From the cell containing the given text, extract its center point as [x, y] coordinate. 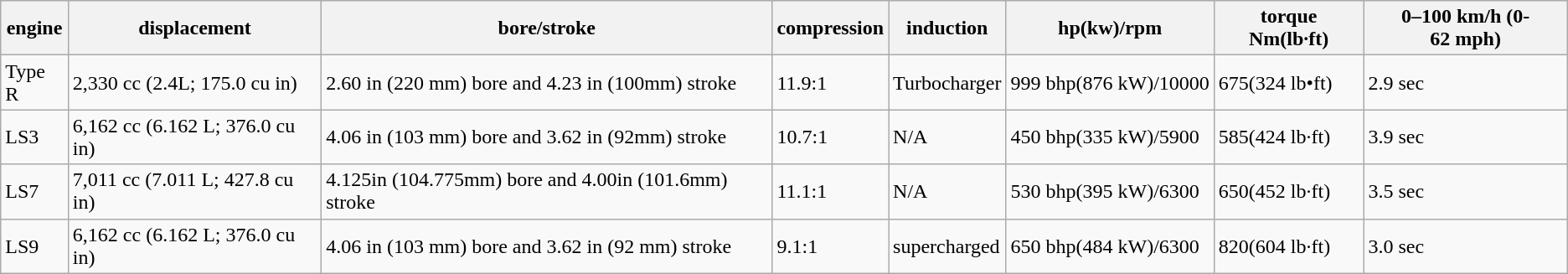
11.1:1 [831, 191]
650(452 lb·ft) [1288, 191]
11.9:1 [831, 82]
650 bhp(484 kW)/6300 [1110, 246]
585(424 lb·ft) [1288, 137]
induction [947, 28]
Type R [35, 82]
LS7 [35, 191]
engine [35, 28]
3.5 sec [1466, 191]
LS9 [35, 246]
10.7:1 [831, 137]
bore/stroke [547, 28]
3.0 sec [1466, 246]
hp(kw)/rpm [1110, 28]
torque Nm(lb·ft) [1288, 28]
450 bhp(335 kW)/5900 [1110, 137]
Turbocharger [947, 82]
compression [831, 28]
0–100 km/h (0-62 mph) [1466, 28]
4.125in (104.775mm) bore and 4.00in (101.6mm) stroke [547, 191]
4.06 in (103 mm) bore and 3.62 in (92 mm) stroke [547, 246]
530 bhp(395 kW)/6300 [1110, 191]
9.1:1 [831, 246]
supercharged [947, 246]
4.06 in (103 mm) bore and 3.62 in (92mm) stroke [547, 137]
675(324 lb•ft) [1288, 82]
820(604 lb·ft) [1288, 246]
2.9 sec [1466, 82]
3.9 sec [1466, 137]
displacement [194, 28]
7,011 cc (7.011 L; 427.8 cu in) [194, 191]
2,330 cc (2.4L; 175.0 cu in) [194, 82]
2.60 in (220 mm) bore and 4.23 in (100mm) stroke [547, 82]
999 bhp(876 kW)/10000 [1110, 82]
LS3 [35, 137]
